Provide the [x, y] coordinate of the cell's center where the given text is located.  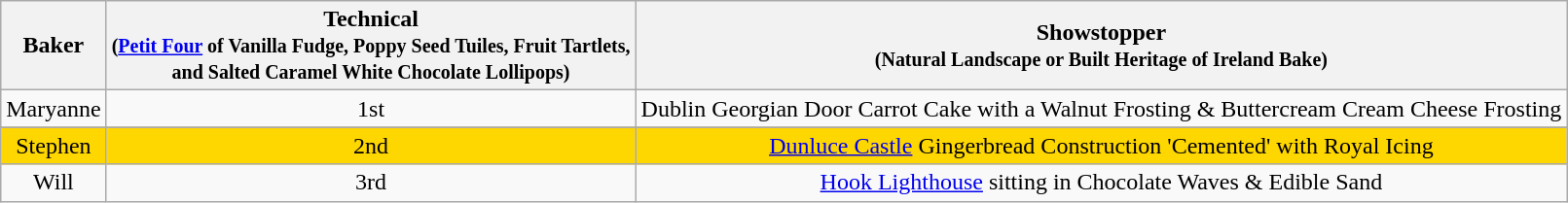
Maryanne [54, 109]
Dunluce Castle Gingerbread Construction 'Cemented' with Royal Icing [1102, 146]
Stephen [54, 146]
Technical(Petit Four of Vanilla Fudge, Poppy Seed Tuiles, Fruit Tartlets,and Salted Caramel White Chocolate Lollipops) [371, 46]
2nd [371, 146]
Baker [54, 46]
Will [54, 183]
Hook Lighthouse sitting in Chocolate Waves & Edible Sand [1102, 183]
Dublin Georgian Door Carrot Cake with a Walnut Frosting & Buttercream Cream Cheese Frosting [1102, 109]
Showstopper(Natural Landscape or Built Heritage of Ireland Bake) [1102, 46]
3rd [371, 183]
1st [371, 109]
